Output the (X, Y) coordinate of the center of the cell containing the given text.  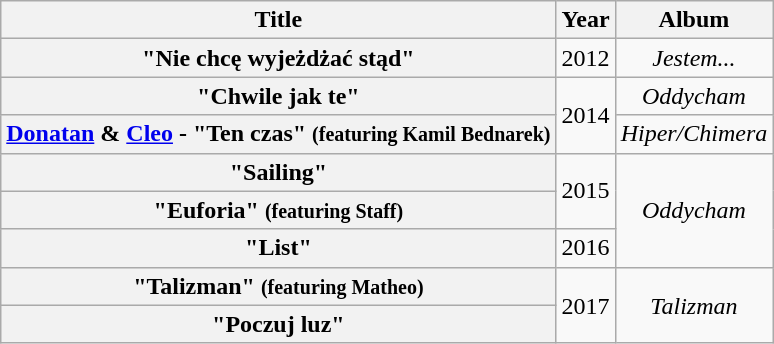
Year (586, 20)
"Sailing" (278, 172)
"Nie chcę wyjeżdżać stąd" (278, 58)
2016 (586, 248)
"List" (278, 248)
Talizman (694, 305)
Hiper/Chimera (694, 134)
Album (694, 20)
2012 (586, 58)
"Euforia" (featuring Staff) (278, 210)
2015 (586, 191)
2017 (586, 305)
"Poczuj luz" (278, 324)
Jestem... (694, 58)
2014 (586, 115)
Donatan & Cleo - "Ten czas" (featuring Kamil Bednarek) (278, 134)
"Talizman" (featuring Matheo) (278, 286)
"Chwile jak te" (278, 96)
Title (278, 20)
